For the text-containing cell, return its midpoint in [x, y] coordinate format. 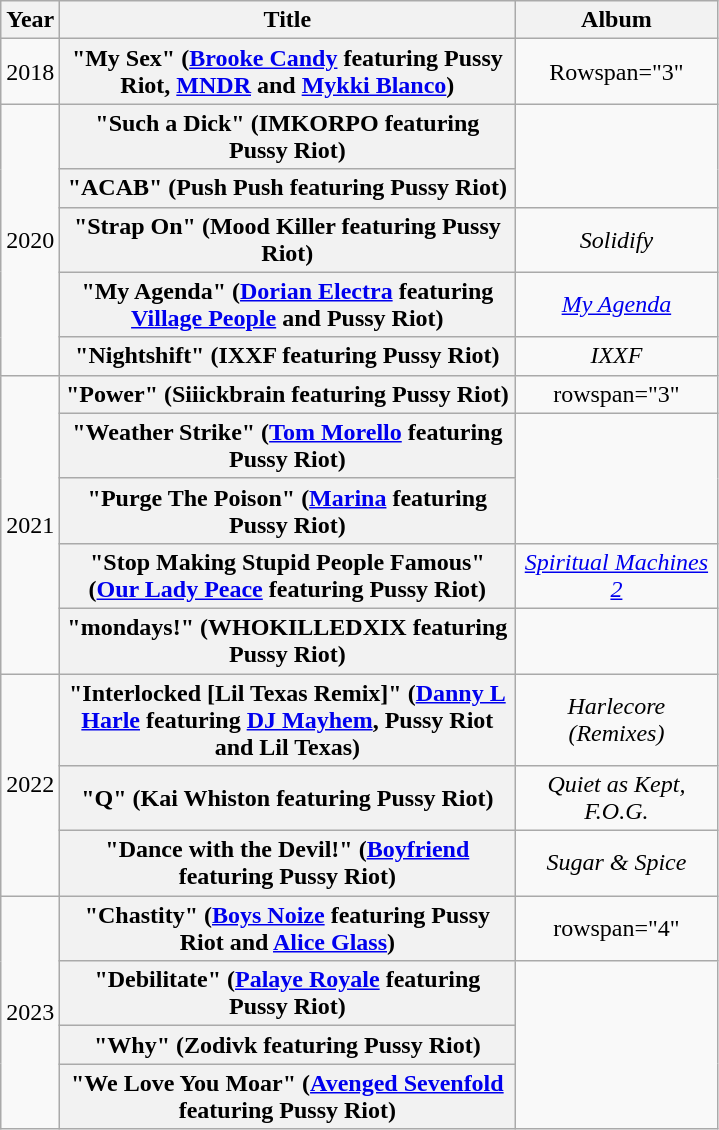
Album [616, 20]
Title [288, 20]
"Weather Strike" (Tom Morello featuring Pussy Riot) [288, 446]
Rowspan="3" [616, 72]
My Agenda [616, 304]
"mondays!" (WHOKILLEDXIX featuring Pussy Riot) [288, 640]
"Debilitate" (Palaye Royale featuring Pussy Riot) [288, 994]
"Interlocked [Lil Texas Remix]" (Danny L Harle featuring DJ Mayhem, Pussy Riot and Lil Texas) [288, 720]
Solidify [616, 240]
Harlecore (Remixes) [616, 720]
"Q" (Kai Whiston featuring Pussy Riot) [288, 798]
Year [30, 20]
rowspan="3" [616, 394]
"Nightshift" (IXXF featuring Pussy Riot) [288, 356]
"Power" (Siiickbrain featuring Pussy Riot) [288, 394]
"Purge The Poison" (Marina featuring Pussy Riot) [288, 510]
"Chastity" (Boys Noize featuring Pussy Riot and Alice Glass) [288, 928]
"Why" (Zodivk featuring Pussy Riot) [288, 1045]
"ACAB" (Push Push featuring Pussy Riot) [288, 188]
Spiritual Machines 2 [616, 576]
"Strap On" (Mood Killer featuring Pussy Riot) [288, 240]
"Such a Dick" (IMKORPO featuring Pussy Riot) [288, 136]
Sugar & Spice [616, 864]
2023 [30, 1012]
2018 [30, 72]
Quiet as Kept, F.O.G. [616, 798]
IXXF [616, 356]
"Dance with the Devil!" (Boyfriend featuring Pussy Riot) [288, 864]
2021 [30, 524]
2020 [30, 240]
"My Sex" (Brooke Candy featuring Pussy Riot, MNDR and Mykki Blanco) [288, 72]
2022 [30, 785]
"We Love You Moar" (Avenged Sevenfold featuring Pussy Riot) [288, 1096]
"Stop Making Stupid People Famous" (Our Lady Peace featuring Pussy Riot) [288, 576]
"My Agenda" (Dorian Electra featuring Village People and Pussy Riot) [288, 304]
rowspan="4" [616, 928]
